Provide the (X, Y) coordinate of the cell's center where the given text is located.  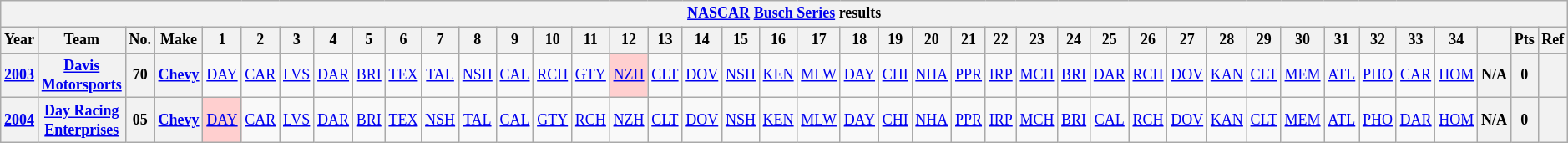
20 (932, 40)
2003 (20, 75)
17 (818, 40)
12 (629, 40)
2 (260, 40)
Team (82, 40)
6 (403, 40)
18 (859, 40)
11 (591, 40)
No. (140, 40)
33 (1416, 40)
9 (514, 40)
24 (1074, 40)
13 (665, 40)
22 (1000, 40)
29 (1264, 40)
23 (1037, 40)
30 (1302, 40)
32 (1378, 40)
31 (1342, 40)
70 (140, 75)
5 (369, 40)
NASCAR Busch Series results (785, 13)
14 (702, 40)
4 (334, 40)
28 (1227, 40)
19 (895, 40)
Ref (1553, 40)
16 (778, 40)
27 (1187, 40)
1 (222, 40)
Pts (1525, 40)
15 (741, 40)
8 (478, 40)
Make (179, 40)
10 (553, 40)
2004 (20, 120)
21 (969, 40)
34 (1456, 40)
Davis Motorsports (82, 75)
25 (1109, 40)
3 (297, 40)
05 (140, 120)
Day Racing Enterprises (82, 120)
7 (441, 40)
Year (20, 40)
26 (1148, 40)
